Search for the cell housing the specified text and yield its [X, Y] center coordinate. 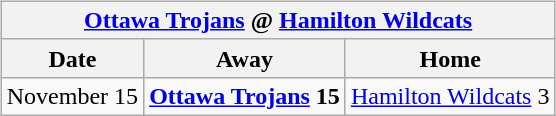
Home [450, 58]
November 15 [72, 96]
Date [72, 58]
Hamilton Wildcats 3 [450, 96]
Away [245, 58]
Ottawa Trojans @ Hamilton Wildcats [278, 20]
Ottawa Trojans 15 [245, 96]
